Return [X, Y] of the center of cell containing provided text 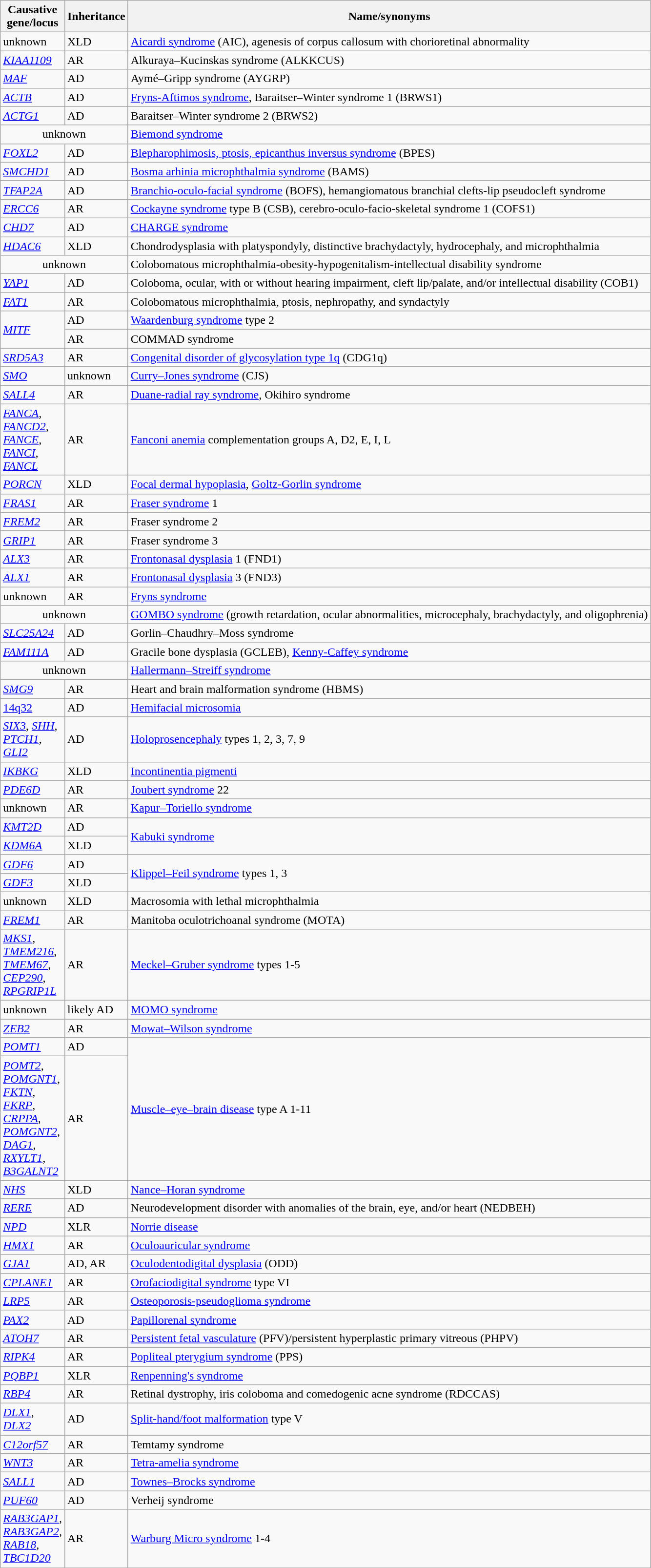
GRIP1 [33, 540]
SMO [33, 376]
Alkuraya–Kucinskas syndrome (ALKKCUS) [389, 60]
CHARGE syndrome [389, 227]
YAP1 [33, 283]
SLC25A24 [33, 633]
Popliteal pterygium syndrome (PPS) [389, 1357]
Retinal dystrophy, iris coloboma and comedogenic acne syndrome (RDCCAS) [389, 1394]
Frontonasal dysplasia 3 (FND3) [389, 577]
RIPK4 [33, 1357]
RBP4 [33, 1394]
Incontinentia pigmenti [389, 771]
NPD [33, 1227]
Baraitser–Winter syndrome 2 (BRWS2) [389, 116]
WNT3 [33, 1463]
FREM1 [33, 920]
Aymé–Gripp syndrome (AYGRP) [389, 79]
Fryns-Aftimos syndrome, Baraitser–Winter syndrome 1 (BRWS1) [389, 97]
Hallermann–Streiff syndrome [389, 670]
Mowat–Wilson syndrome [389, 1028]
MOMO syndrome [389, 1010]
POMT2, POMGNT1, FKTN, FKRP, CRPPA, POMGNT2, DAG1, RXYLT1, B3GALNT2 [33, 1118]
Waardenburg syndrome type 2 [389, 320]
FANCA, FANCD2, FANCE, FANCI, FANCL [33, 439]
RERE [33, 1208]
HMX1 [33, 1245]
Congenital disorder of glycosylation type 1q (CDG1q) [389, 357]
Oculodentodigital dysplasia (ODD) [389, 1264]
Split-hand/foot malformation type V [389, 1419]
Fanconi anemia complementation groups A, D2, E, I, L [389, 439]
Chondrodysplasia with platyspondyly, distinctive brachydactyly, hydrocephaly, and microphthalmia [389, 246]
DLX1, DLX2 [33, 1419]
C12orf57 [33, 1444]
Kabuki syndrome [389, 836]
Biemond syndrome [389, 134]
Muscle–eye–brain disease type A 1-11 [389, 1109]
Colobomatous microphthalmia-obesity-hypogenitalism-intellectual disability syndrome [389, 265]
ACTG1 [33, 116]
FRAS1 [33, 503]
Meckel–Gruber syndrome types 1-5 [389, 965]
SRD5A3 [33, 357]
Warburg Micro syndrome 1-4 [389, 1538]
MAF [33, 79]
Macrosomia with lethal microphthalmia [389, 901]
ALX1 [33, 577]
Duane-radial ray syndrome, Okihiro syndrome [389, 395]
Kapur–Toriello syndrome [389, 808]
LRP5 [33, 1301]
IKBKG [33, 771]
Klippel–Feil syndrome types 1, 3 [389, 873]
Coloboma, ocular, with or without hearing impairment, cleft lip/palate, and/or intellectual disability (COB1) [389, 283]
Blepharophimosis, ptosis, epicanthus inversus syndrome (BPES) [389, 153]
Fryns syndrome [389, 596]
SALL1 [33, 1482]
SMG9 [33, 689]
FOXL2 [33, 153]
GJA1 [33, 1264]
Causative gene/locus [33, 17]
Inheritance [96, 17]
GOMBO syndrome (growth retardation, ocular abnormalities, microcephaly, brachydactyly, and oligophrenia) [389, 615]
Fraser syndrome 1 [389, 503]
Name/synonyms [389, 17]
CHD7 [33, 227]
Colobomatous microphthalmia, ptosis, nephropathy, and syndactyly [389, 302]
Bosma arhinia microphthalmia syndrome (BAMS) [389, 171]
Townes–Brocks syndrome [389, 1482]
KIAA1109 [33, 60]
Gorlin–Chaudhry–Moss syndrome [389, 633]
KDM6A [33, 845]
MKS1, TMEM216, TMEM67, CEP290, RPGRIP1L [33, 965]
ZEB2 [33, 1028]
Focal dermal hypoplasia, Goltz-Gorlin syndrome [389, 484]
Osteoporosis-pseudoglioma syndrome [389, 1301]
PAX2 [33, 1319]
TFAP2A [33, 190]
GDF6 [33, 864]
HDAC6 [33, 246]
Gracile bone dysplasia (GCLEB), Kenny-Caffey syndrome [389, 652]
Joubert syndrome 22 [389, 790]
PUF60 [33, 1500]
Frontonasal dysplasia 1 (FND1) [389, 559]
SMCHD1 [33, 171]
Orofaciodigital syndrome type VI [389, 1282]
likely AD [96, 1010]
SIX3, SHH, PTCH1, GLI2 [33, 739]
Heart and brain malformation syndrome (HBMS) [389, 689]
Fraser syndrome 2 [389, 522]
RAB3GAP1, RAB3GAP2, RAB18, TBC1D20 [33, 1538]
AD, AR [96, 1264]
Papillorenal syndrome [389, 1319]
CPLANE1 [33, 1282]
POMT1 [33, 1047]
Norrie disease [389, 1227]
Persistent fetal vasculature (PFV)/persistent hyperplastic primary vitreous (PHPV) [389, 1338]
Cockayne syndrome type B (CSB), cerebro-oculo-facio-skeletal syndrome 1 (COFS1) [389, 209]
KMT2D [33, 827]
ACTB [33, 97]
COMMAD syndrome [389, 339]
Manitoba oculotrichoanal syndrome (MOTA) [389, 920]
PDE6D [33, 790]
Nance–Horan syndrome [389, 1190]
Neurodevelopment disorder with anomalies of the brain, eye, and/or heart (NEDBEH) [389, 1208]
Tetra-amelia syndrome [389, 1463]
GDF3 [33, 882]
ALX3 [33, 559]
Temtamy syndrome [389, 1444]
Holoprosencephaly types 1, 2, 3, 7, 9 [389, 739]
FAM111A [33, 652]
PORCN [33, 484]
MITF [33, 330]
Curry–Jones syndrome (CJS) [389, 376]
ATOH7 [33, 1338]
FREM2 [33, 522]
Oculoauricular syndrome [389, 1245]
Aicardi syndrome (AIC), agenesis of corpus callosum with chorioretinal abnormality [389, 42]
Branchio-oculo-facial syndrome (BOFS), hemangiomatous branchial clefts-lip pseudocleft syndrome [389, 190]
PQBP1 [33, 1376]
FAT1 [33, 302]
Verheij syndrome [389, 1500]
SALL4 [33, 395]
ERCC6 [33, 209]
Renpenning's syndrome [389, 1376]
14q32 [33, 708]
NHS [33, 1190]
Hemifacial microsomia [389, 708]
Fraser syndrome 3 [389, 540]
